Determine the [x, y] coordinate at the center of the cell enclosing the given text.  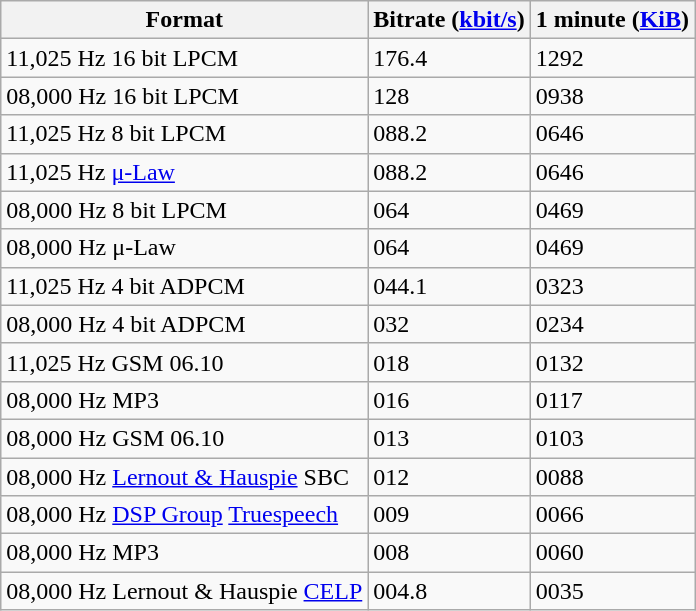
08,000 Hz DSP Group Truespeech [184, 515]
08,000 Hz Lernout & Hauspie SBC [184, 477]
08,000 Hz Lernout & Hauspie CELP [184, 591]
Format [184, 20]
0060 [612, 553]
009 [449, 515]
0132 [612, 362]
08,000 Hz μ-Law [184, 248]
11,025 Hz μ-Law [184, 172]
0035 [612, 591]
08,000 Hz 16 bit LPCM [184, 96]
0234 [612, 324]
11,025 Hz 8 bit LPCM [184, 134]
018 [449, 362]
08,000 Hz GSM 06.10 [184, 438]
012 [449, 477]
032 [449, 324]
0323 [612, 286]
016 [449, 400]
11,025 Hz 16 bit LPCM [184, 58]
08,000 Hz 4 bit ADPCM [184, 324]
176.4 [449, 58]
0117 [612, 400]
044.1 [449, 286]
0103 [612, 438]
08,000 Hz 8 bit LPCM [184, 210]
128 [449, 96]
11,025 Hz 4 bit ADPCM [184, 286]
0938 [612, 96]
0088 [612, 477]
013 [449, 438]
1 minute (KiB) [612, 20]
004.8 [449, 591]
008 [449, 553]
Bitrate (kbit/s) [449, 20]
0066 [612, 515]
1292 [612, 58]
11,025 Hz GSM 06.10 [184, 362]
